Return the (X, Y) coordinate for the center point of the cell that contains the specified text.  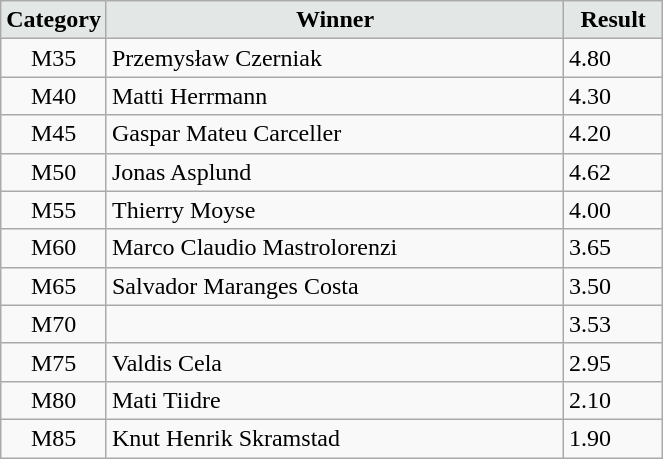
M80 (54, 400)
M65 (54, 286)
4.20 (614, 134)
M60 (54, 248)
4.80 (614, 58)
4.00 (614, 210)
Mati Tiidre (334, 400)
Winner (334, 20)
M70 (54, 324)
3.53 (614, 324)
M35 (54, 58)
Gaspar Mateu Carceller (334, 134)
Thierry Moyse (334, 210)
M40 (54, 96)
M55 (54, 210)
Category (54, 20)
Salvador Maranges Costa (334, 286)
Matti Herrmann (334, 96)
Valdis Cela (334, 362)
M45 (54, 134)
M85 (54, 438)
Przemysław Czerniak (334, 58)
4.30 (614, 96)
Marco Claudio Mastrolorenzi (334, 248)
3.50 (614, 286)
3.65 (614, 248)
M75 (54, 362)
Jonas Asplund (334, 172)
4.62 (614, 172)
Knut Henrik Skramstad (334, 438)
2.95 (614, 362)
M50 (54, 172)
2.10 (614, 400)
1.90 (614, 438)
Result (614, 20)
